Extract the (x, y) coordinate from the center of the cell holding the provided text.  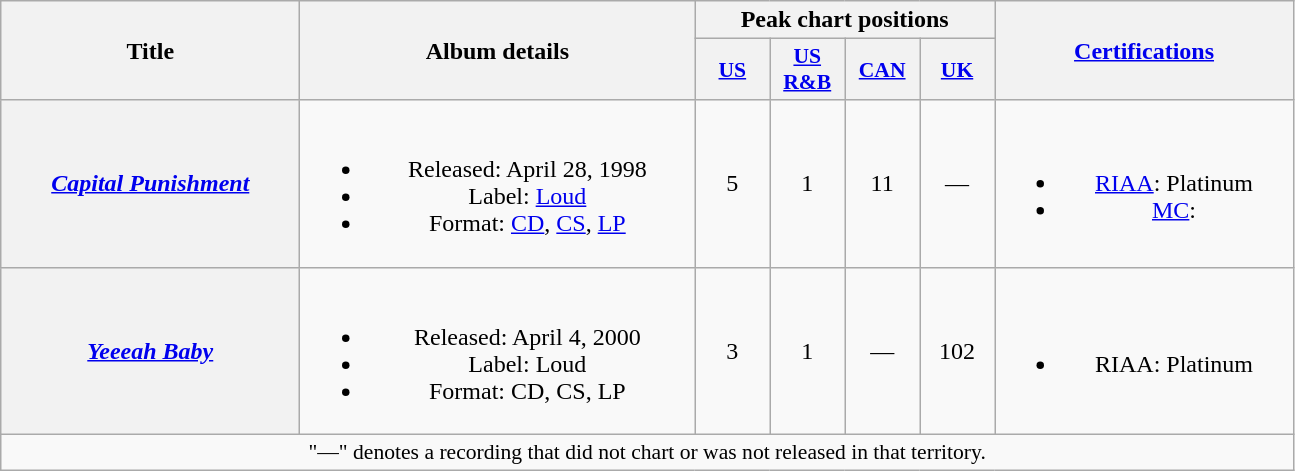
CAN (882, 70)
Certifications (1144, 50)
UK (958, 70)
Released: April 28, 1998Label: LoudFormat: CD, CS, LP (498, 184)
"—" denotes a recording that did not chart or was not released in that territory. (648, 452)
Title (150, 50)
US (732, 70)
US R&B (808, 70)
3 (732, 350)
102 (958, 350)
Yeeeah Baby (150, 350)
11 (882, 184)
RIAA: Platinum (1144, 350)
Album details (498, 50)
RIAA: PlatinumMC: (1144, 184)
Peak chart positions (845, 20)
Released: April 4, 2000Label: LoudFormat: CD, CS, LP (498, 350)
5 (732, 184)
Capital Punishment (150, 184)
